Capture the cell that displays the provided text and extract its (x, y) central coordinate. 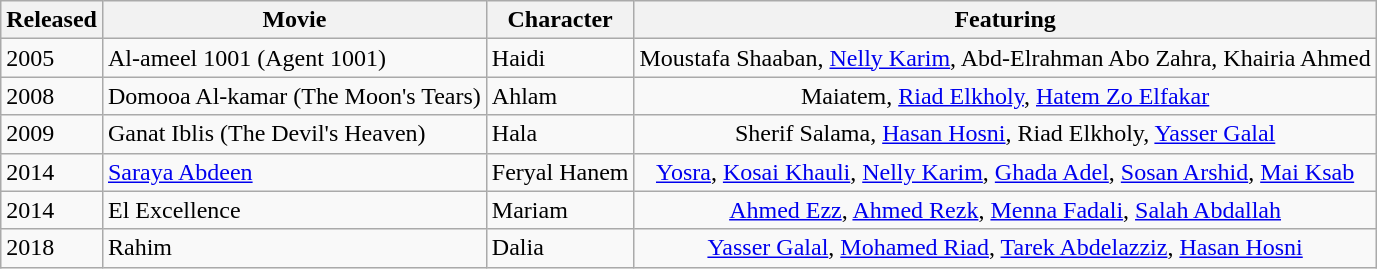
El Excellence (294, 210)
Al-ameel 1001 (Agent 1001) (294, 58)
Domooa Al-kamar (The Moon's Tears) (294, 96)
Sherif Salama, Hasan Hosni, Riad Elkholy, Yasser Galal (1005, 134)
Maiatem, Riad Elkholy, Hatem Zo Elfakar (1005, 96)
Ahlam (560, 96)
Dalia (560, 248)
Featuring (1005, 20)
Rahim (294, 248)
Saraya Abdeen (294, 172)
Hala (560, 134)
Ganat Iblis (The Devil's Heaven) (294, 134)
Moustafa Shaaban, Nelly Karim, Abd-Elrahman Abo Zahra, Khairia Ahmed (1005, 58)
2009 (52, 134)
Ahmed Ezz, Ahmed Rezk, Menna Fadali, Salah Abdallah (1005, 210)
2008 (52, 96)
Mariam (560, 210)
2018 (52, 248)
Released (52, 20)
Yasser Galal, Mohamed Riad, Tarek Abdelazziz, Hasan Hosni (1005, 248)
2005 (52, 58)
Haidi (560, 58)
Yosra, Kosai Khauli, Nelly Karim, Ghada Adel, Sosan Arshid, Mai Ksab (1005, 172)
Feryal Hanem (560, 172)
Movie (294, 20)
Character (560, 20)
